Provide the [x, y] coordinate of the cell's center where the given text is located.  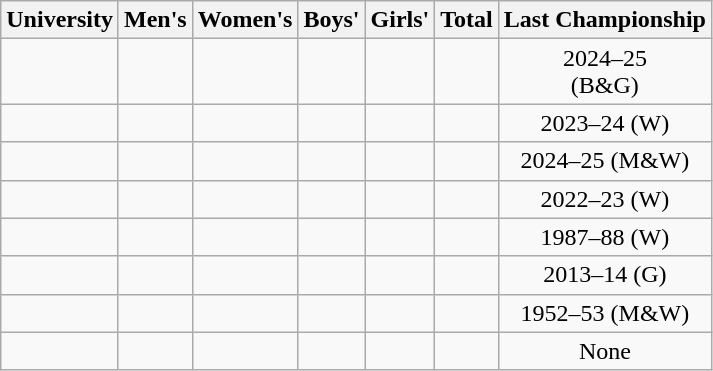
Total [467, 20]
2022–23 (W) [604, 199]
2024–25 (M&W) [604, 161]
2013–14 (G) [604, 275]
Last Championship [604, 20]
2024–25(B&G) [604, 72]
2023–24 (W) [604, 123]
Girls' [400, 20]
Boys' [332, 20]
1952–53 (M&W) [604, 313]
None [604, 351]
Women's [245, 20]
1987–88 (W) [604, 237]
University [60, 20]
Men's [155, 20]
